Search for the cell housing the specified text and yield its (X, Y) center coordinate. 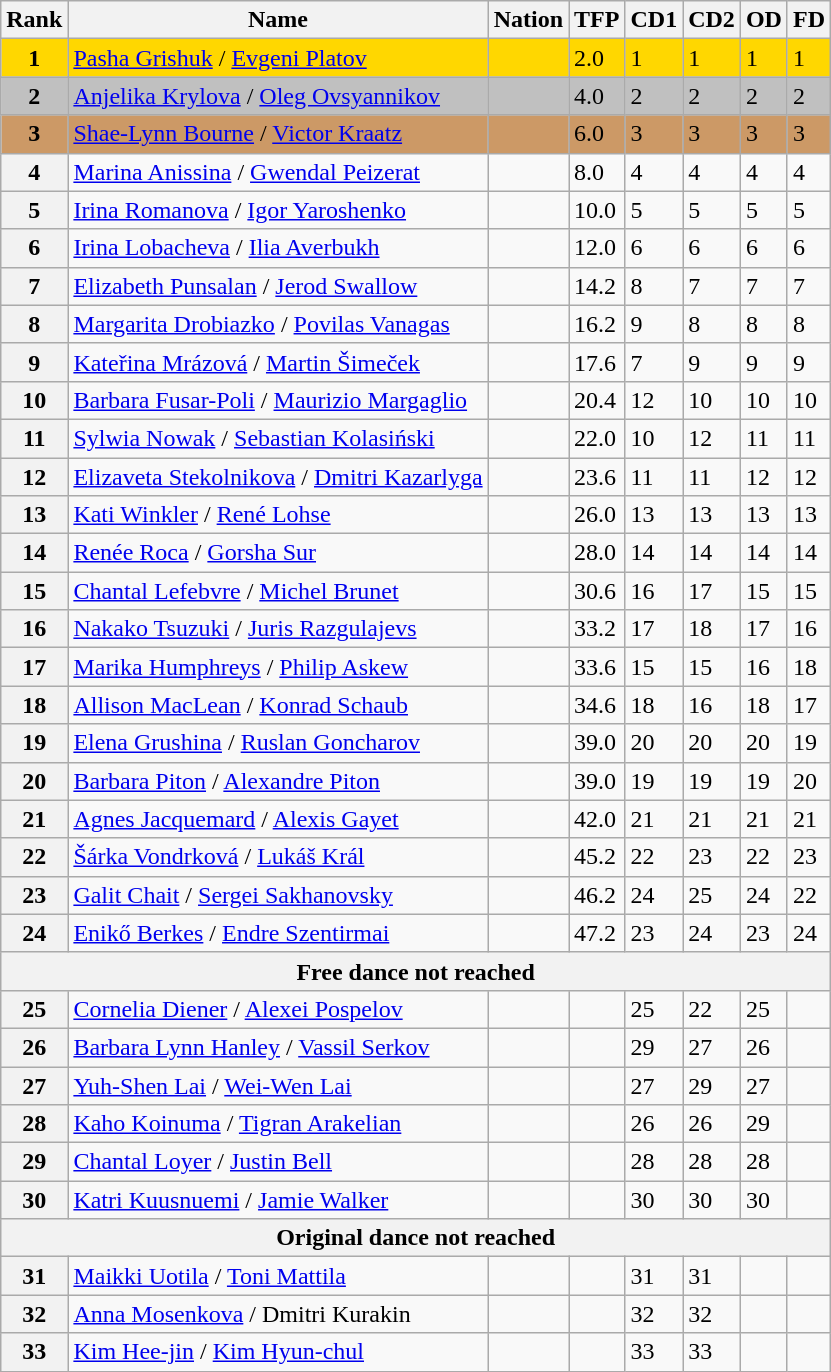
Maikki Uotila / Toni Mattila (278, 1276)
Free dance not reached (416, 971)
8.0 (597, 172)
33.6 (597, 667)
Barbara Piton / Alexandre Piton (278, 781)
Yuh-Shen Lai / Wei-Wen Lai (278, 1085)
Barbara Lynn Hanley / Vassil Serkov (278, 1047)
26.0 (597, 515)
2.0 (597, 58)
33.2 (597, 629)
Marika Humphreys / Philip Askew (278, 667)
22.0 (597, 438)
Allison MacLean / Konrad Schaub (278, 705)
Barbara Fusar-Poli / Maurizio Margaglio (278, 400)
17.6 (597, 362)
Marina Anissina / Gwendal Peizerat (278, 172)
16.2 (597, 324)
46.2 (597, 895)
Chantal Lefebvre / Michel Brunet (278, 591)
20.4 (597, 400)
45.2 (597, 857)
OD (764, 20)
Elizaveta Stekolnikova / Dmitri Kazarlyga (278, 477)
FD (808, 20)
Enikő Berkes / Endre Szentirmai (278, 933)
Irina Lobacheva / Ilia Averbukh (278, 248)
Agnes Jacquemard / Alexis Gayet (278, 819)
4.0 (597, 96)
34.6 (597, 705)
Anna Mosenkova / Dmitri Kurakin (278, 1314)
TFP (597, 20)
Cornelia Diener / Alexei Pospelov (278, 1009)
10.0 (597, 210)
CD2 (712, 20)
Chantal Loyer / Justin Bell (278, 1162)
28.0 (597, 553)
Original dance not reached (416, 1238)
12.0 (597, 248)
Margarita Drobiazko / Povilas Vanagas (278, 324)
Elena Grushina / Ruslan Goncharov (278, 743)
42.0 (597, 819)
Kateřina Mrázová / Martin Šimeček (278, 362)
Katri Kuusnuemi / Jamie Walker (278, 1200)
Pasha Grishuk / Evgeni Platov (278, 58)
Anjelika Krylova / Oleg Ovsyannikov (278, 96)
Irina Romanova / Igor Yaroshenko (278, 210)
Name (278, 20)
Šárka Vondrková / Lukáš Král (278, 857)
Shae-Lynn Bourne / Victor Kraatz (278, 134)
23.6 (597, 477)
Galit Chait / Sergei Sakhanovsky (278, 895)
Elizabeth Punsalan / Jerod Swallow (278, 286)
CD1 (654, 20)
Kim Hee-jin / Kim Hyun-chul (278, 1352)
Nation (528, 20)
Nakako Tsuzuki / Juris Razgulajevs (278, 629)
14.2 (597, 286)
Renée Roca / Gorsha Sur (278, 553)
6.0 (597, 134)
Kati Winkler / René Lohse (278, 515)
47.2 (597, 933)
30.6 (597, 591)
Sylwia Nowak / Sebastian Kolasiński (278, 438)
Rank (34, 20)
Kaho Koinuma / Tigran Arakelian (278, 1124)
